Scan for the cell matching the given text and deliver its (X, Y) coordinate at center. 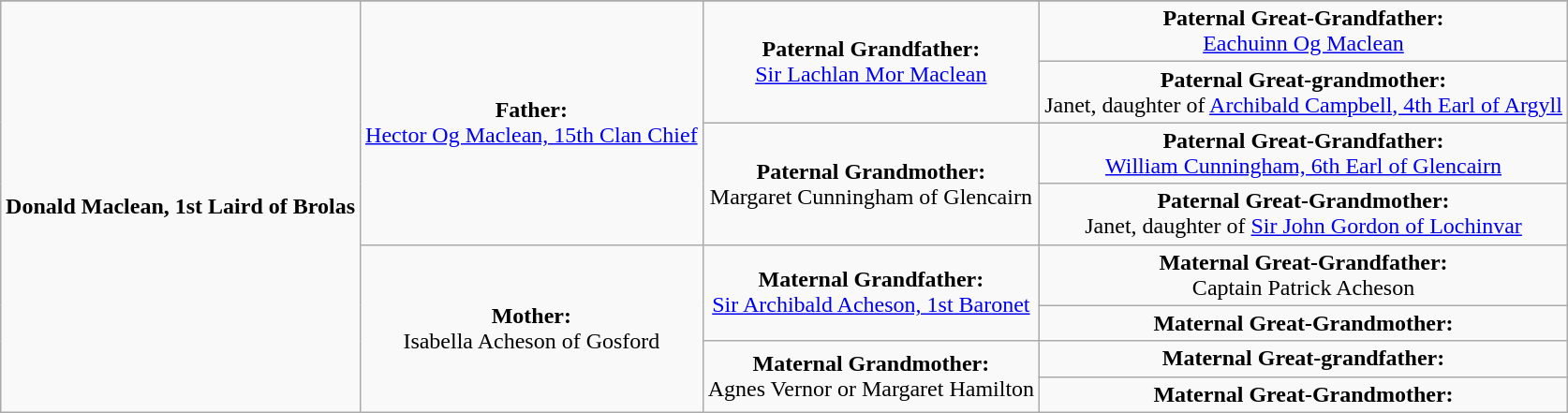
Mother:Isabella Acheson of Gosford (532, 328)
Paternal Great-Grandfather:Eachuinn Og Maclean (1304, 32)
Maternal Grandmother:Agnes Vernor or Margaret Hamilton (871, 376)
Paternal Great-Grandfather:William Cunningham, 6th Earl of Glencairn (1304, 154)
Paternal Grandfather:Sir Lachlan Mor Maclean (871, 62)
Paternal Grandmother:Margaret Cunningham of Glencairn (871, 184)
Paternal Great-grandmother:Janet, daughter of Archibald Campbell, 4th Earl of Argyll (1304, 92)
Maternal Grandfather:Sir Archibald Acheson, 1st Baronet (871, 292)
Father:Hector Og Maclean, 15th Clan Chief (532, 123)
Donald Maclean, 1st Laird of Brolas (181, 207)
Maternal Great-Grandfather:Captain Patrick Acheson (1304, 275)
Paternal Great-Grandmother:Janet, daughter of Sir John Gordon of Lochinvar (1304, 214)
Maternal Great-grandfather: (1304, 359)
